Detect which cell encompasses the target text, then output its (x, y) center coordinate. 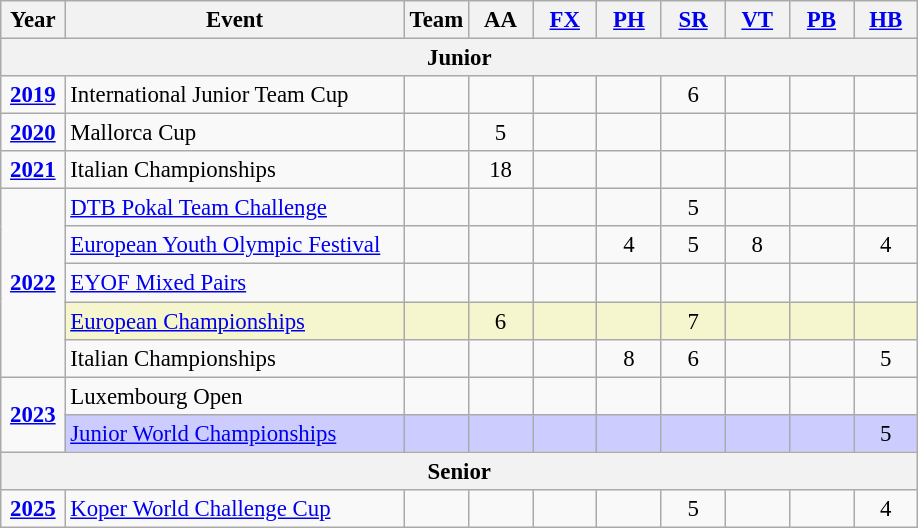
2025 (33, 509)
AA (500, 20)
FX (565, 20)
18 (500, 170)
European Championships (234, 321)
SR (693, 20)
Event (234, 20)
PH (629, 20)
Koper World Challenge Cup (234, 509)
Junior (460, 58)
European Youth Olympic Festival (234, 245)
2021 (33, 170)
PB (821, 20)
2020 (33, 133)
2023 (33, 414)
7 (693, 321)
International Junior Team Cup (234, 95)
Junior World Championships (234, 433)
DTB Pokal Team Challenge (234, 208)
Luxembourg Open (234, 396)
EYOF Mixed Pairs (234, 283)
Team (436, 20)
2022 (33, 283)
2019 (33, 95)
Year (33, 20)
Senior (460, 471)
HB (886, 20)
Mallorca Cup (234, 133)
VT (757, 20)
